Identify which cell holds the provided text, then report its (X, Y) central coordinate. 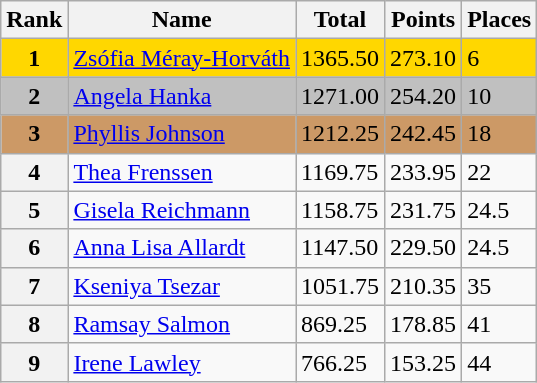
178.85 (424, 324)
18 (500, 134)
Places (500, 20)
242.45 (424, 134)
Ramsay Salmon (182, 324)
9 (34, 362)
233.95 (424, 172)
3 (34, 134)
1 (34, 58)
22 (500, 172)
Gisela Reichmann (182, 210)
Angela Hanka (182, 96)
1147.50 (340, 248)
Anna Lisa Allardt (182, 248)
41 (500, 324)
Kseniya Tsezar (182, 286)
Irene Lawley (182, 362)
44 (500, 362)
1158.75 (340, 210)
210.35 (424, 286)
231.75 (424, 210)
1365.50 (340, 58)
35 (500, 286)
Points (424, 20)
1169.75 (340, 172)
766.25 (340, 362)
153.25 (424, 362)
4 (34, 172)
Total (340, 20)
1271.00 (340, 96)
8 (34, 324)
Thea Frenssen (182, 172)
7 (34, 286)
229.50 (424, 248)
1051.75 (340, 286)
1212.25 (340, 134)
Phyllis Johnson (182, 134)
Name (182, 20)
Zsófia Méray-Horváth (182, 58)
273.10 (424, 58)
2 (34, 96)
Rank (34, 20)
254.20 (424, 96)
869.25 (340, 324)
10 (500, 96)
5 (34, 210)
